Extract the [x, y] coordinate from the center of the cell holding the provided text.  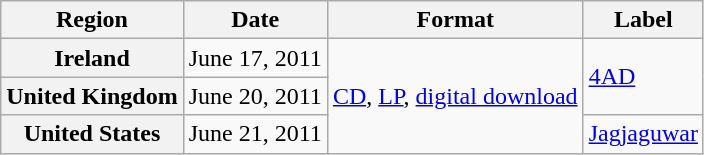
Format [455, 20]
June 20, 2011 [255, 96]
June 17, 2011 [255, 58]
June 21, 2011 [255, 134]
4AD [643, 77]
CD, LP, digital download [455, 96]
United States [92, 134]
Date [255, 20]
Region [92, 20]
Label [643, 20]
Jagjaguwar [643, 134]
United Kingdom [92, 96]
Ireland [92, 58]
